Return (x, y) of the center of cell containing provided text 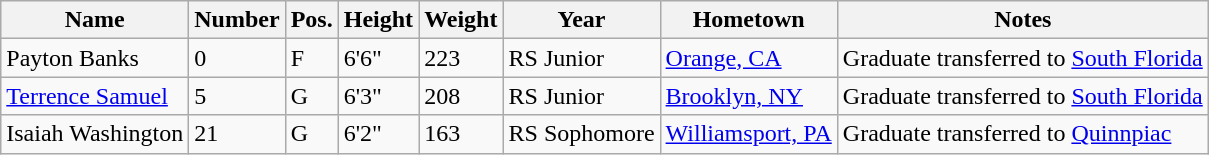
Terrence Samuel (95, 96)
Name (95, 20)
Payton Banks (95, 58)
Brooklyn, NY (748, 96)
208 (461, 96)
Year (582, 20)
Orange, CA (748, 58)
Williamsport, PA (748, 134)
RS Sophomore (582, 134)
6'3" (378, 96)
223 (461, 58)
F (312, 58)
6'6" (378, 58)
163 (461, 134)
Isaiah Washington (95, 134)
Number (237, 20)
Graduate transferred to Quinnpiac (1022, 134)
6'2" (378, 134)
Height (378, 20)
Notes (1022, 20)
21 (237, 134)
Pos. (312, 20)
0 (237, 58)
Hometown (748, 20)
5 (237, 96)
Weight (461, 20)
